Identify which cell holds the provided text, then report its [X, Y] central coordinate. 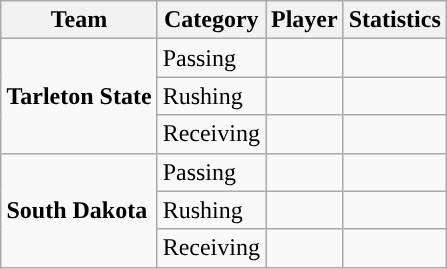
Tarleton State [79, 96]
Team [79, 20]
Statistics [394, 20]
South Dakota [79, 210]
Category [211, 20]
Player [305, 20]
